From the cell containing the given text, extract its center point as (x, y) coordinate. 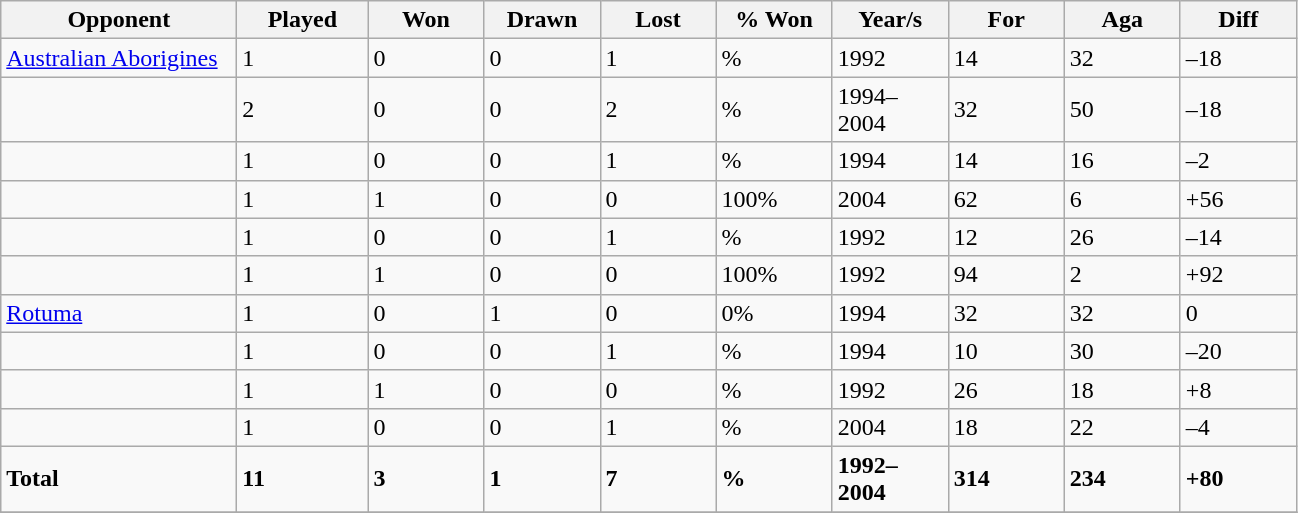
50 (1122, 110)
6 (1122, 199)
12 (1006, 237)
Diff (1238, 20)
0% (774, 313)
3 (426, 478)
–4 (1238, 427)
16 (1122, 161)
Year/s (890, 20)
22 (1122, 427)
Opponent (119, 20)
–2 (1238, 161)
% Won (774, 20)
Drawn (542, 20)
+92 (1238, 275)
1994–2004 (890, 110)
234 (1122, 478)
30 (1122, 351)
+56 (1238, 199)
11 (302, 478)
–20 (1238, 351)
314 (1006, 478)
For (1006, 20)
+8 (1238, 389)
+80 (1238, 478)
10 (1006, 351)
62 (1006, 199)
Total (119, 478)
Aga (1122, 20)
Lost (658, 20)
Rotuma (119, 313)
94 (1006, 275)
Australian Aborigines (119, 58)
–14 (1238, 237)
Won (426, 20)
7 (658, 478)
1992–2004 (890, 478)
Played (302, 20)
